For the text-containing cell, return its midpoint in (x, y) coordinate format. 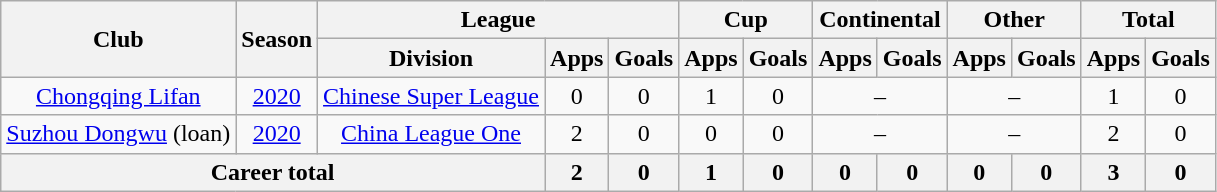
Continental (880, 20)
Other (1014, 20)
Club (118, 39)
Chongqing Lifan (118, 96)
Suzhou Dongwu (loan) (118, 134)
China League One (432, 134)
Cup (746, 20)
Chinese Super League (432, 96)
Total (1148, 20)
League (498, 20)
3 (1113, 172)
Career total (273, 172)
Season (277, 39)
Division (432, 58)
